Locate the cell with the specified text and output its (X, Y) center coordinate. 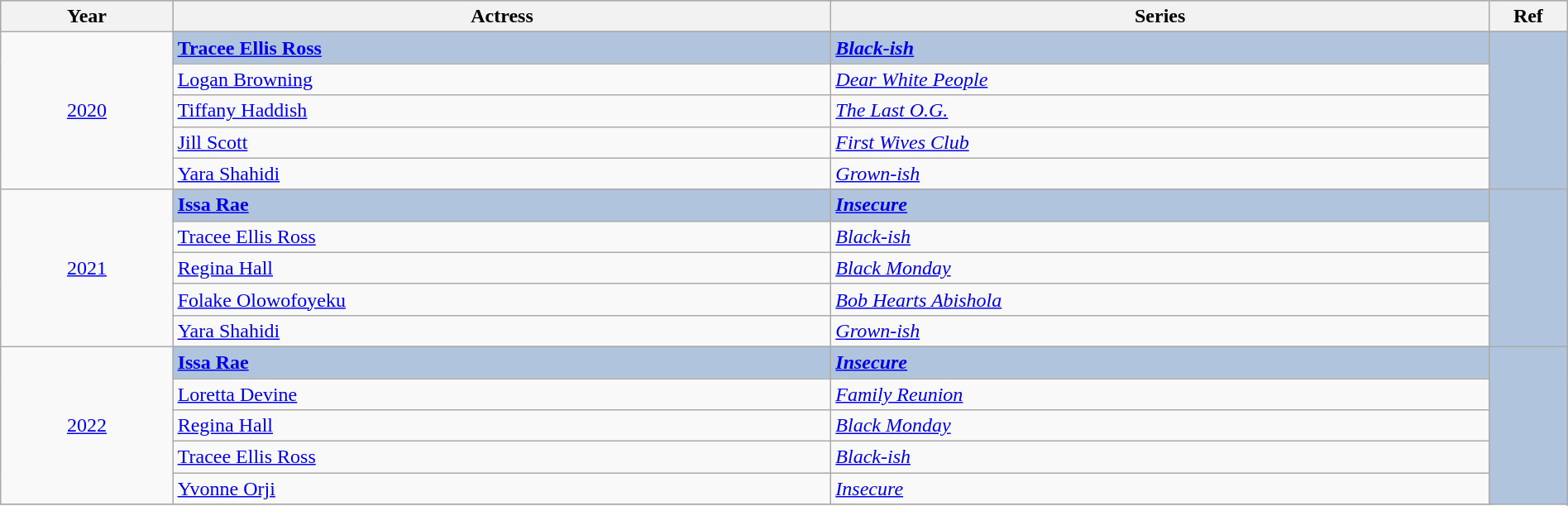
2021 (87, 268)
Logan Browning (502, 79)
Ref (1528, 17)
2020 (87, 111)
Yvonne Orji (502, 489)
2022 (87, 425)
Jill Scott (502, 142)
The Last O.G. (1160, 111)
Family Reunion (1160, 394)
Year (87, 17)
Loretta Devine (502, 394)
First Wives Club (1160, 142)
Dear White People (1160, 79)
Actress (502, 17)
Series (1160, 17)
Folake Olowofoyeku (502, 299)
Tiffany Haddish (502, 111)
Bob Hearts Abishola (1160, 299)
